Provide the (X, Y) coordinate of the cell's center where the given text is located.  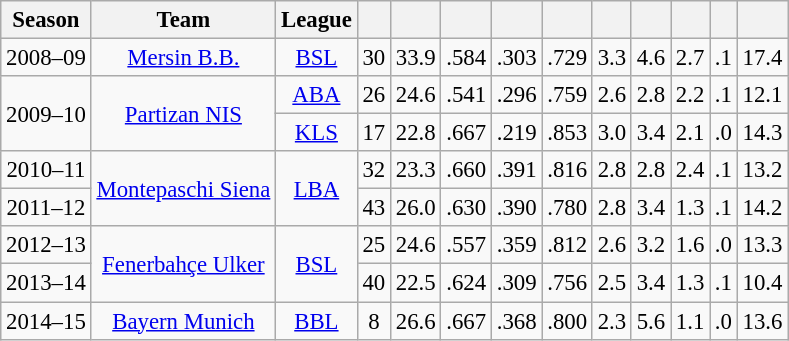
.557 (466, 245)
.296 (516, 95)
43 (374, 208)
2010–11 (46, 170)
12.1 (762, 95)
25 (374, 245)
22.5 (416, 283)
.816 (567, 170)
32 (374, 170)
1.1 (690, 321)
.368 (516, 321)
.812 (567, 245)
Season (46, 20)
2.2 (690, 95)
2014–15 (46, 321)
Partizan NIS (184, 114)
13.6 (762, 321)
League (316, 20)
40 (374, 283)
.624 (466, 283)
26 (374, 95)
.630 (466, 208)
2008–09 (46, 58)
.303 (516, 58)
3.2 (650, 245)
.390 (516, 208)
2.7 (690, 58)
17.4 (762, 58)
3.0 (612, 133)
.219 (516, 133)
2.3 (612, 321)
.359 (516, 245)
.309 (516, 283)
2.4 (690, 170)
.756 (567, 283)
2013–14 (46, 283)
4.6 (650, 58)
3.3 (612, 58)
BBL (316, 321)
LBA (316, 188)
2011–12 (46, 208)
13.2 (762, 170)
.853 (567, 133)
23.3 (416, 170)
Mersin B.B. (184, 58)
13.3 (762, 245)
26.0 (416, 208)
8 (374, 321)
33.9 (416, 58)
22.8 (416, 133)
.800 (567, 321)
Bayern Munich (184, 321)
.660 (466, 170)
2.1 (690, 133)
ABA (316, 95)
Fenerbahçe Ulker (184, 264)
5.6 (650, 321)
10.4 (762, 283)
30 (374, 58)
14.3 (762, 133)
26.6 (416, 321)
.729 (567, 58)
.391 (516, 170)
2012–13 (46, 245)
1.6 (690, 245)
2.5 (612, 283)
Team (184, 20)
.584 (466, 58)
.780 (567, 208)
Montepaschi Siena (184, 188)
.541 (466, 95)
17 (374, 133)
.759 (567, 95)
2009–10 (46, 114)
14.2 (762, 208)
KLS (316, 133)
